Search for the cell housing the specified text and yield its (x, y) center coordinate. 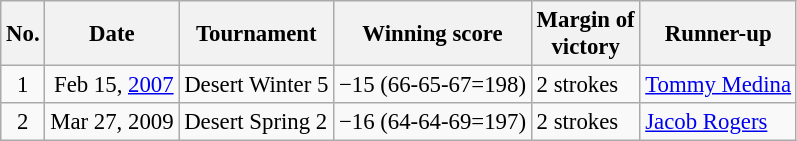
Date (112, 34)
−16 (64-64-69=197) (433, 122)
Jacob Rogers (718, 122)
Desert Winter 5 (256, 85)
No. (23, 34)
Winning score (433, 34)
Tournament (256, 34)
2 (23, 122)
1 (23, 85)
Mar 27, 2009 (112, 122)
Tommy Medina (718, 85)
Desert Spring 2 (256, 122)
Feb 15, 2007 (112, 85)
Margin ofvictory (586, 34)
−15 (66-65-67=198) (433, 85)
Runner-up (718, 34)
